Identify which cell holds the provided text, then report its [x, y] central coordinate. 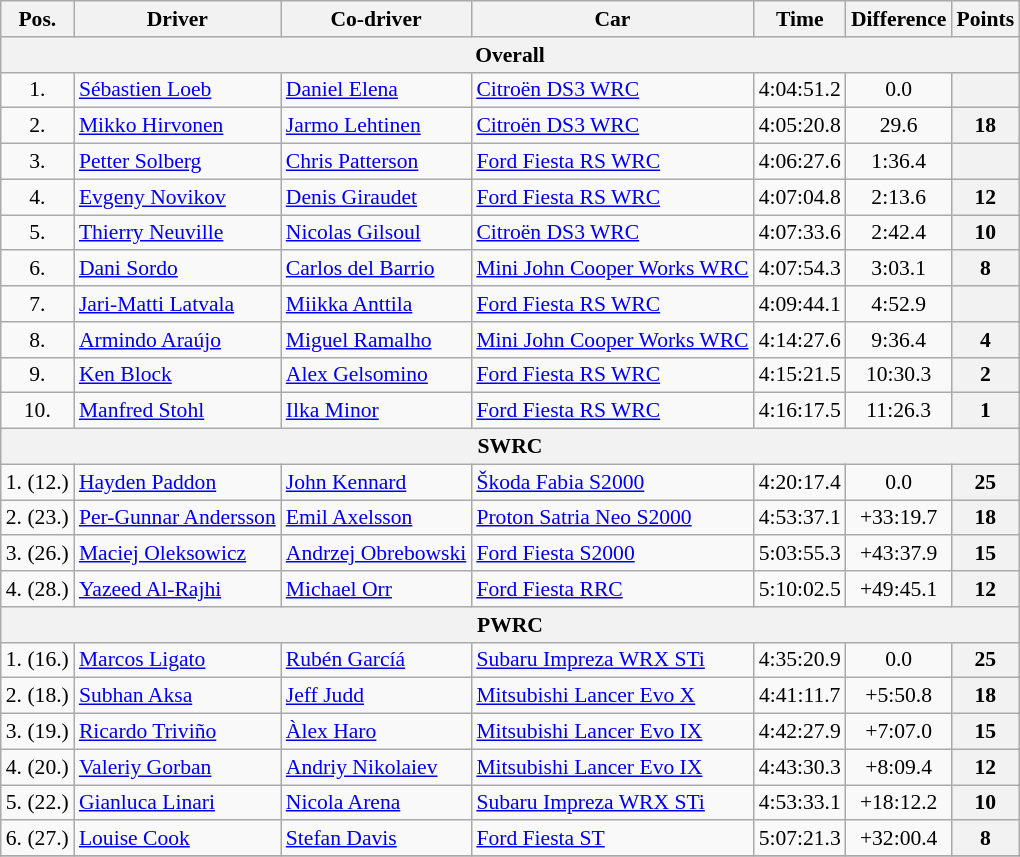
+33:19.7 [899, 518]
SWRC [510, 447]
Andrzej Obrebowski [376, 554]
6. (27.) [38, 839]
4:15:21.5 [800, 375]
Mikko Hirvonen [178, 126]
2:13.6 [899, 197]
4:16:17.5 [800, 411]
3:03.1 [899, 269]
Miikka Anttila [376, 304]
Mitsubishi Lancer Evo X [612, 696]
+5:50.8 [899, 696]
5:10:02.5 [800, 589]
Marcos Ligato [178, 660]
10:30.3 [899, 375]
Co-driver [376, 19]
5. (22.) [38, 803]
6. [38, 269]
Maciej Oleksowicz [178, 554]
Car [612, 19]
Ilka Minor [376, 411]
11:26.3 [899, 411]
4:52.9 [899, 304]
+49:45.1 [899, 589]
4:04:51.2 [800, 90]
Jari-Matti Latvala [178, 304]
Difference [899, 19]
2 [985, 375]
Stefan Davis [376, 839]
+18:12.2 [899, 803]
9. [38, 375]
Points [985, 19]
4:07:54.3 [800, 269]
9:36.4 [899, 340]
Nicola Arena [376, 803]
Evgeny Novikov [178, 197]
4. (20.) [38, 767]
PWRC [510, 625]
3. [38, 162]
Daniel Elena [376, 90]
Carlos del Barrio [376, 269]
Rubén Garcíá [376, 660]
4:20:17.4 [800, 482]
4:41:11.7 [800, 696]
+7:07.0 [899, 732]
Thierry Neuville [178, 233]
Škoda Fabia S2000 [612, 482]
3. (26.) [38, 554]
Ken Block [178, 375]
2. [38, 126]
John Kennard [376, 482]
Overall [510, 55]
2:42.4 [899, 233]
5:03:55.3 [800, 554]
Hayden Paddon [178, 482]
Denis Giraudet [376, 197]
Pos. [38, 19]
10. [38, 411]
Emil Axelsson [376, 518]
Petter Solberg [178, 162]
+43:37.9 [899, 554]
4:43:30.3 [800, 767]
4:42:27.9 [800, 732]
+8:09.4 [899, 767]
4:09:44.1 [800, 304]
Valeriy Gorban [178, 767]
+32:00.4 [899, 839]
5. [38, 233]
29.6 [899, 126]
Andriy Nikolaiev [376, 767]
4:07:04.8 [800, 197]
Subhan Aksa [178, 696]
Driver [178, 19]
4:53:37.1 [800, 518]
Jeff Judd [376, 696]
1:36.4 [899, 162]
Gianluca Linari [178, 803]
2. (18.) [38, 696]
Sébastien Loeb [178, 90]
Louise Cook [178, 839]
Per-Gunnar Andersson [178, 518]
Time [800, 19]
4:07:33.6 [800, 233]
8. [38, 340]
4. (28.) [38, 589]
1. (16.) [38, 660]
Alex Gelsomino [376, 375]
4:05:20.8 [800, 126]
4:53:33.1 [800, 803]
4:35:20.9 [800, 660]
Proton Satria Neo S2000 [612, 518]
Ford Fiesta RRC [612, 589]
4:06:27.6 [800, 162]
Ford Fiesta S2000 [612, 554]
3. (19.) [38, 732]
Manfred Stohl [178, 411]
Chris Patterson [376, 162]
7. [38, 304]
4. [38, 197]
Miguel Ramalho [376, 340]
Michael Orr [376, 589]
Ricardo Triviño [178, 732]
4:14:27.6 [800, 340]
2. (23.) [38, 518]
Yazeed Al-Rajhi [178, 589]
Jarmo Lehtinen [376, 126]
1. (12.) [38, 482]
Armindo Araújo [178, 340]
Nicolas Gilsoul [376, 233]
Àlex Haro [376, 732]
1 [985, 411]
4 [985, 340]
Dani Sordo [178, 269]
Ford Fiesta ST [612, 839]
5:07:21.3 [800, 839]
1. [38, 90]
